Capture the cell that displays the provided text and extract its (x, y) central coordinate. 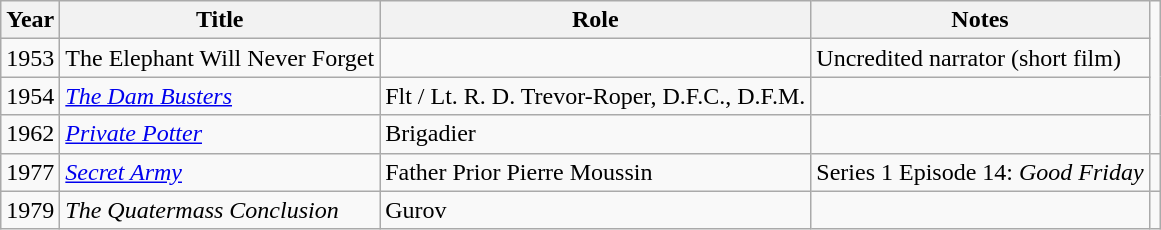
1979 (30, 210)
Title (220, 20)
1954 (30, 96)
Brigadier (596, 134)
Gurov (596, 210)
Uncredited narrator (short film) (980, 58)
The Elephant Will Never Forget (220, 58)
1962 (30, 134)
Series 1 Episode 14: Good Friday (980, 172)
Role (596, 20)
Father Prior Pierre Moussin (596, 172)
Secret Army (220, 172)
Year (30, 20)
The Quatermass Conclusion (220, 210)
1977 (30, 172)
1953 (30, 58)
Private Potter (220, 134)
The Dam Busters (220, 96)
Notes (980, 20)
Flt / Lt. R. D. Trevor-Roper, D.F.C., D.F.M. (596, 96)
